Identify which cell holds the provided text, then report its (x, y) central coordinate. 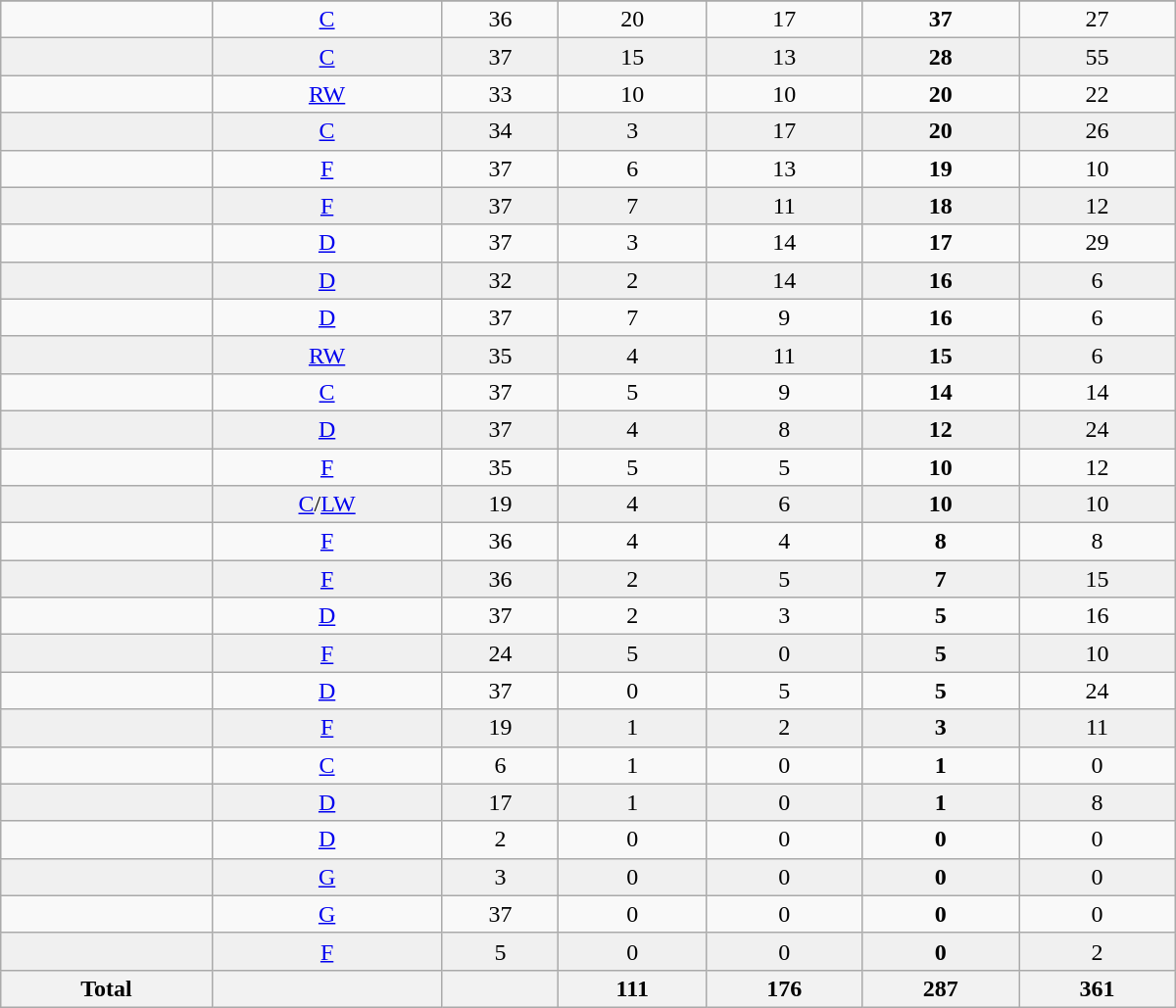
27 (1098, 20)
32 (500, 280)
28 (941, 57)
361 (1098, 988)
111 (633, 988)
287 (941, 988)
Total (106, 988)
26 (1098, 131)
33 (500, 94)
C/LW (327, 504)
34 (500, 131)
55 (1098, 57)
176 (785, 988)
22 (1098, 94)
29 (1098, 243)
18 (941, 206)
